Determine the [X, Y] coordinate at the center of the cell enclosing the given text.  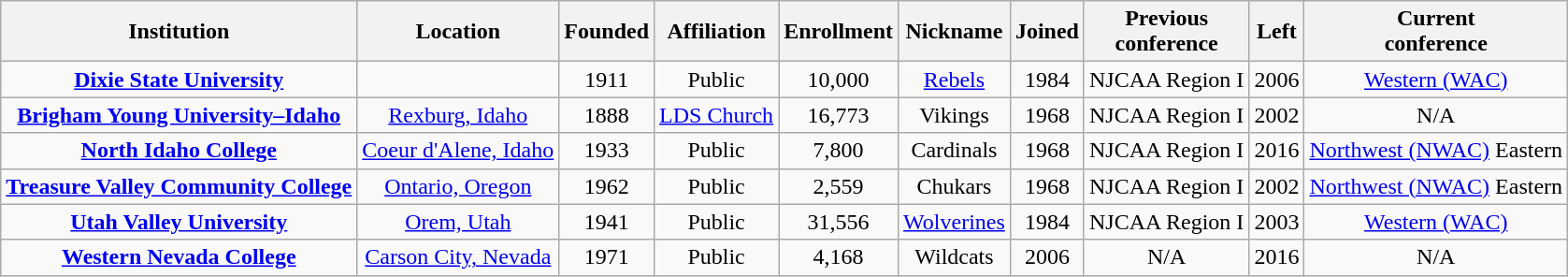
1962 [607, 186]
1941 [607, 222]
Rexburg, Idaho [458, 115]
31,556 [839, 222]
Dixie State University [180, 80]
Wolverines [955, 222]
1911 [607, 80]
Cardinals [955, 151]
Western Nevada College [180, 257]
Left [1277, 32]
16,773 [839, 115]
Institution [180, 32]
Brigham Young University–Idaho [180, 115]
2003 [1277, 222]
10,000 [839, 80]
Currentconference [1436, 32]
Utah Valley University [180, 222]
Previousconference [1166, 32]
Founded [607, 32]
Orem, Utah [458, 222]
Affiliation [716, 32]
Vikings [955, 115]
7,800 [839, 151]
Location [458, 32]
Chukars [955, 186]
1888 [607, 115]
Ontario, Oregon [458, 186]
Treasure Valley Community College [180, 186]
North Idaho College [180, 151]
Nickname [955, 32]
LDS Church [716, 115]
4,168 [839, 257]
Carson City, Nevada [458, 257]
Coeur d'Alene, Idaho [458, 151]
Enrollment [839, 32]
1933 [607, 151]
Wildcats [955, 257]
1971 [607, 257]
2,559 [839, 186]
Rebels [955, 80]
Joined [1047, 32]
